From the cell containing the given text, extract its center point as (x, y) coordinate. 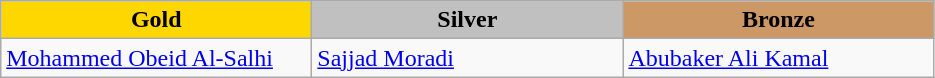
Mohammed Obeid Al-Salhi (156, 58)
Gold (156, 20)
Abubaker Ali Kamal (778, 58)
Bronze (778, 20)
Silver (468, 20)
Sajjad Moradi (468, 58)
